From the cell containing the given text, extract its center point as [X, Y] coordinate. 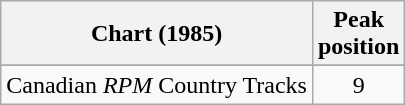
9 [358, 85]
Canadian RPM Country Tracks [157, 85]
Chart (1985) [157, 34]
Peakposition [358, 34]
